Extract the [X, Y] coordinate from the center of the cell holding the provided text.  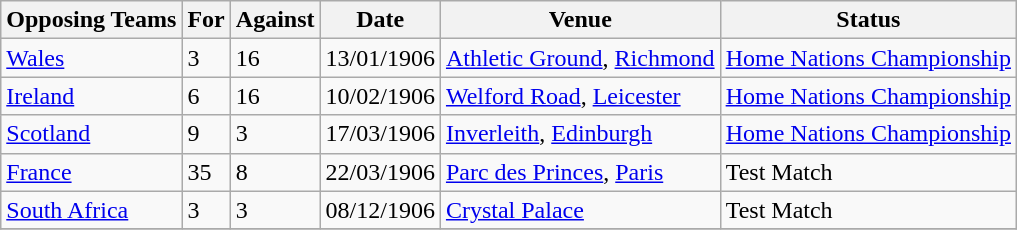
South Africa [92, 210]
08/12/1906 [380, 210]
Inverleith, Edinburgh [580, 134]
Status [868, 20]
17/03/1906 [380, 134]
35 [206, 172]
Against [275, 20]
Crystal Palace [580, 210]
France [92, 172]
Scotland [92, 134]
Wales [92, 58]
9 [206, 134]
Opposing Teams [92, 20]
6 [206, 96]
22/03/1906 [380, 172]
8 [275, 172]
Date [380, 20]
13/01/1906 [380, 58]
Athletic Ground, Richmond [580, 58]
Welford Road, Leicester [580, 96]
Ireland [92, 96]
Venue [580, 20]
Parc des Princes, Paris [580, 172]
10/02/1906 [380, 96]
For [206, 20]
